Scan for the cell matching the given text and deliver its [x, y] coordinate at center. 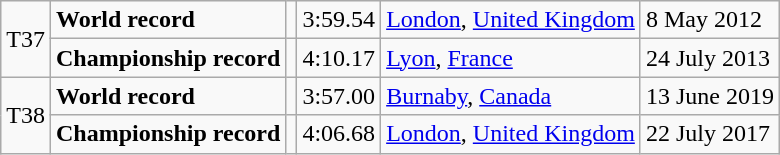
24 July 2013 [710, 58]
4:10.17 [339, 58]
T37 [26, 39]
3:57.00 [339, 96]
22 July 2017 [710, 134]
Lyon, France [511, 58]
Burnaby, Canada [511, 96]
T38 [26, 115]
3:59.54 [339, 20]
13 June 2019 [710, 96]
8 May 2012 [710, 20]
4:06.68 [339, 134]
